Return the [X, Y] coordinate for the center point of the cell that contains the specified text.  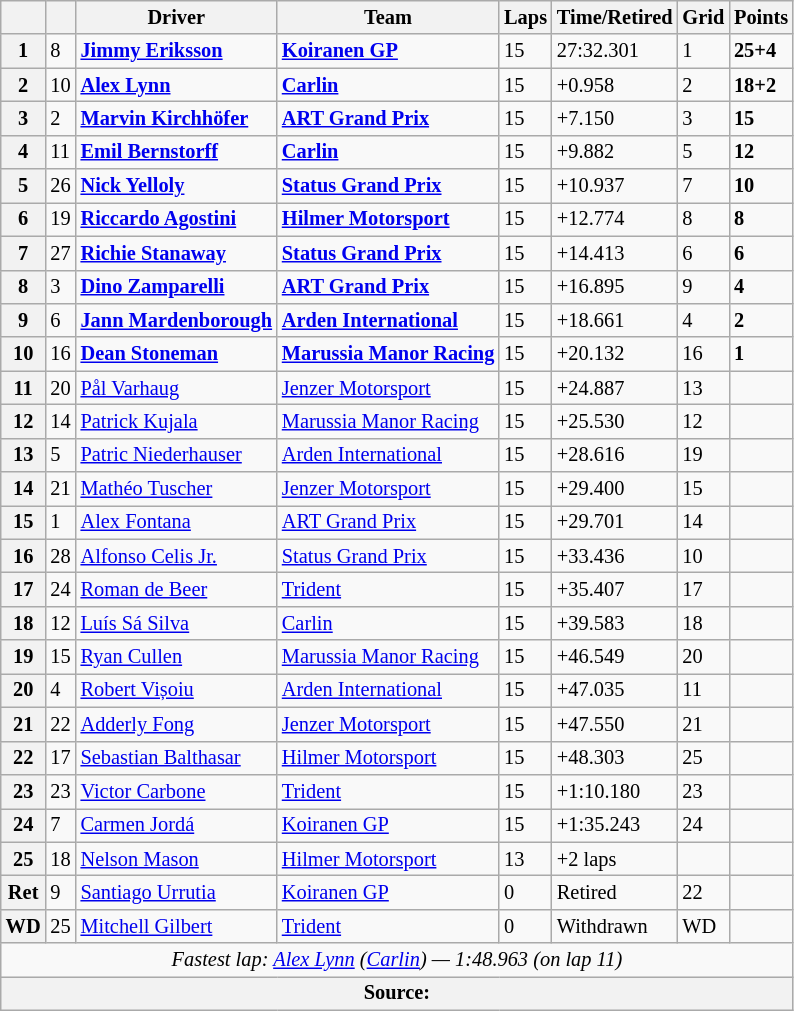
Ryan Cullen [176, 657]
Time/Retired [615, 17]
+35.407 [615, 589]
Withdrawn [615, 926]
+7.150 [615, 118]
Roman de Beer [176, 589]
Santiago Urrutia [176, 892]
Retired [615, 892]
+39.583 [615, 623]
+14.413 [615, 253]
Alex Lynn [176, 85]
+12.774 [615, 219]
Patric Niederhauser [176, 455]
Points [761, 17]
+24.887 [615, 388]
+18.661 [615, 320]
Marvin Kirchhöfer [176, 118]
Jann Mardenborough [176, 320]
Jimmy Eriksson [176, 51]
+29.701 [615, 522]
Victor Carbone [176, 791]
Source: [397, 993]
Patrick Kujala [176, 421]
Alex Fontana [176, 522]
+46.549 [615, 657]
+28.616 [615, 455]
Dino Zamparelli [176, 287]
Dean Stoneman [176, 354]
Nelson Mason [176, 859]
18+2 [761, 85]
Robert Vișoiu [176, 690]
Grid [704, 17]
+1:35.243 [615, 825]
Carmen Jordá [176, 825]
Luís Sá Silva [176, 623]
Emil Bernstorff [176, 152]
28 [61, 556]
Nick Yelloly [176, 186]
Laps [526, 17]
Riccardo Agostini [176, 219]
+25.530 [615, 421]
+20.132 [615, 354]
27:32.301 [615, 51]
+47.550 [615, 724]
Richie Stanaway [176, 253]
Mitchell Gilbert [176, 926]
+10.937 [615, 186]
Fastest lap: Alex Lynn (Carlin) — 1:48.963 (on lap 11) [397, 960]
+9.882 [615, 152]
Driver [176, 17]
Alfonso Celis Jr. [176, 556]
Ret [24, 892]
+48.303 [615, 758]
+16.895 [615, 287]
Sebastian Balthasar [176, 758]
25+4 [761, 51]
Adderly Fong [176, 724]
+2 laps [615, 859]
+47.035 [615, 690]
+33.436 [615, 556]
Team [388, 17]
26 [61, 186]
+0.958 [615, 85]
Mathéo Tuscher [176, 489]
27 [61, 253]
+1:10.180 [615, 791]
+29.400 [615, 489]
Pål Varhaug [176, 388]
